Pinpoint the cell where the given text exists, returning its (X, Y) midpoint coordinate. 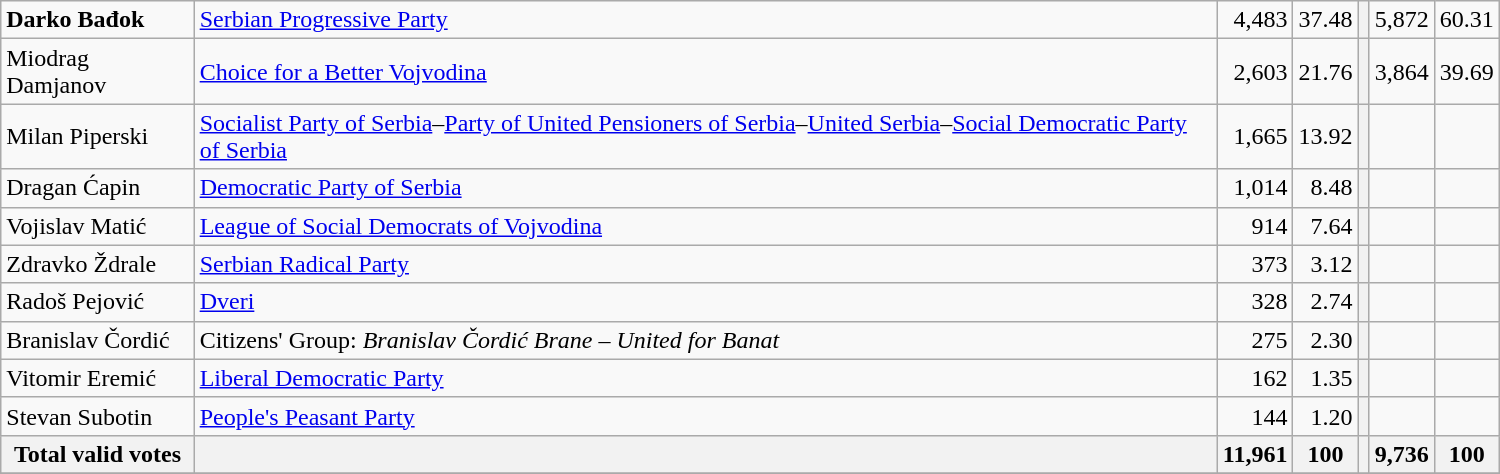
Miodrag Damjanov (98, 72)
328 (1255, 302)
League of Social Democrats of Vojvodina (706, 226)
9,736 (1402, 454)
1,665 (1255, 136)
Total valid votes (98, 454)
37.48 (1326, 20)
Vojislav Matić (98, 226)
Citizens' Group: Branislav Čordić Brane – United for Banat (706, 340)
Dveri (706, 302)
Democratic Party of Serbia (706, 188)
39.69 (1466, 72)
1.35 (1326, 378)
373 (1255, 264)
162 (1255, 378)
2,603 (1255, 72)
Stevan Subotin (98, 416)
3.12 (1326, 264)
2.30 (1326, 340)
144 (1255, 416)
Darko Bađok (98, 20)
4,483 (1255, 20)
3,864 (1402, 72)
Branislav Čordić (98, 340)
914 (1255, 226)
11,961 (1255, 454)
13.92 (1326, 136)
2.74 (1326, 302)
Serbian Progressive Party (706, 20)
Serbian Radical Party (706, 264)
8.48 (1326, 188)
1.20 (1326, 416)
Vitomir Eremić (98, 378)
Milan Piperski (98, 136)
5,872 (1402, 20)
275 (1255, 340)
Socialist Party of Serbia–Party of United Pensioners of Serbia–United Serbia–Social Democratic Party of Serbia (706, 136)
1,014 (1255, 188)
Dragan Ćapin (98, 188)
Liberal Democratic Party (706, 378)
Radoš Pejović (98, 302)
21.76 (1326, 72)
7.64 (1326, 226)
Zdravko Ždrale (98, 264)
60.31 (1466, 20)
Choice for a Better Vojvodina (706, 72)
People's Peasant Party (706, 416)
